Locate the cell with the specified text and output its (x, y) center coordinate. 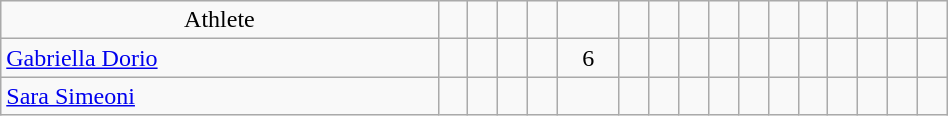
6 (588, 58)
Athlete (220, 20)
Gabriella Dorio (220, 58)
Sara Simeoni (220, 96)
